From the cell containing the given text, extract its center point as [x, y] coordinate. 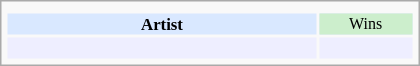
Wins [366, 24]
Artist [162, 24]
